Output the [x, y] coordinate of the center of the cell containing the given text.  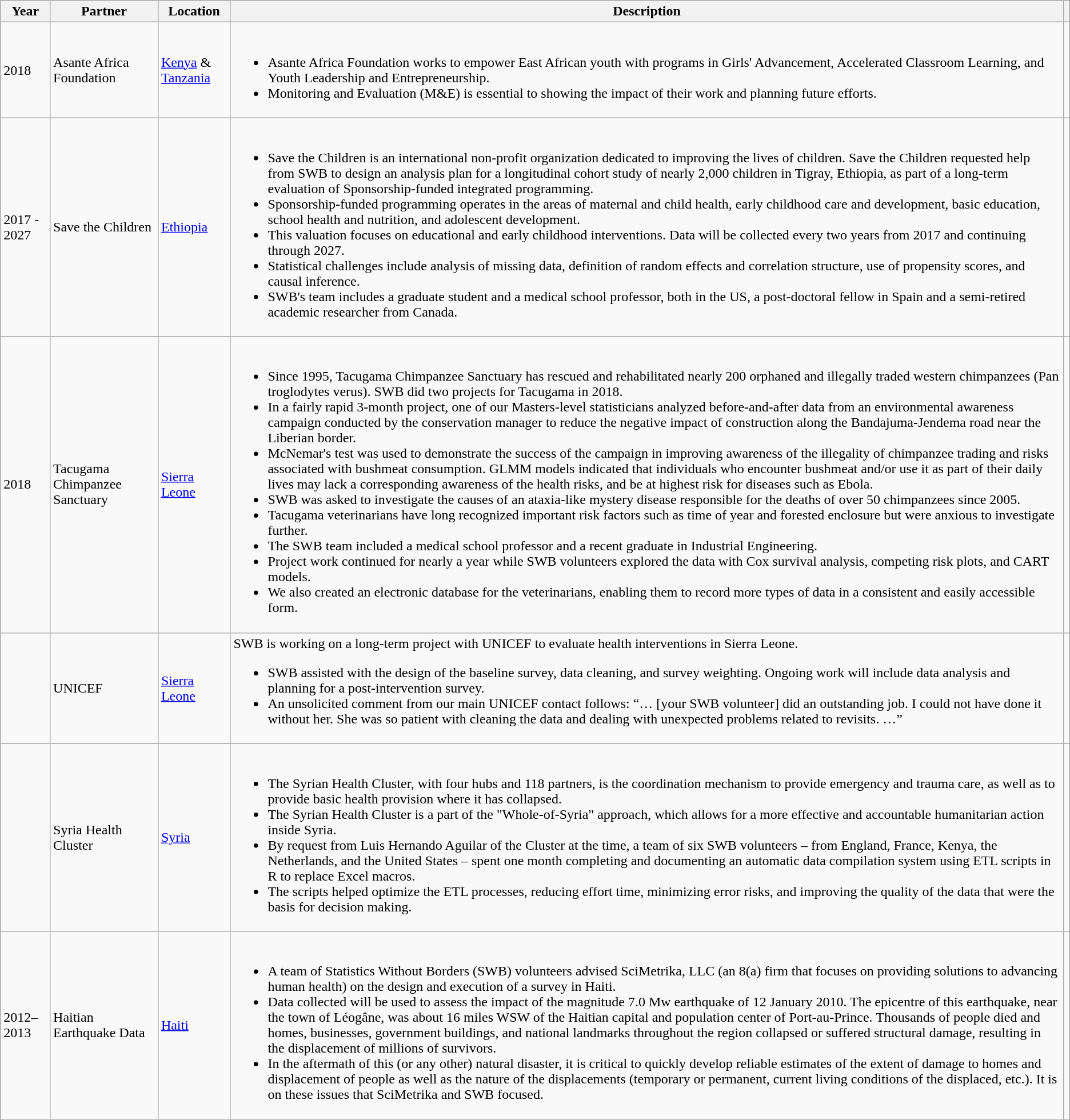
Description [647, 11]
Year [25, 11]
Save the Children [104, 227]
2017 - 2027 [25, 227]
Haitian Earthquake Data [104, 1025]
Tacugama Chimpanzee Sanctuary [104, 485]
Ethiopia [194, 227]
UNICEF [104, 688]
Kenya & Tanzania [194, 70]
Partner [104, 11]
Asante Africa Foundation [104, 70]
Syria Health Cluster [104, 838]
Syria [194, 838]
Location [194, 11]
Haiti [194, 1025]
2012–2013 [25, 1025]
